Extract the [X, Y] coordinate from the center of the cell holding the provided text.  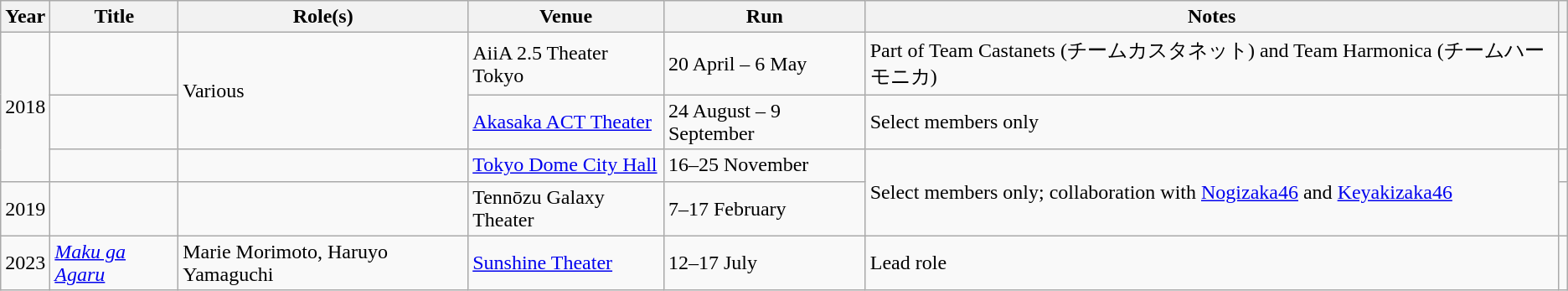
7–17 February [764, 208]
Lead role [1211, 263]
Year [25, 17]
Maku ga Agaru [114, 263]
Tokyo Dome City Hall [566, 165]
Marie Morimoto, Haruyo Yamaguchi [323, 263]
Select members only; collaboration with Nogizaka46 and Keyakizaka46 [1211, 193]
24 August – 9 September [764, 122]
2018 [25, 107]
Various [323, 91]
Run [764, 17]
Part of Team Castanets (チームカスタネット) and Team Harmonica (チームハーモニカ) [1211, 64]
Tennōzu Galaxy Theater [566, 208]
Role(s) [323, 17]
16–25 November [764, 165]
Notes [1211, 17]
2023 [25, 263]
Venue [566, 17]
Select members only [1211, 122]
20 April – 6 May [764, 64]
Akasaka ACT Theater [566, 122]
Title [114, 17]
12–17 July [764, 263]
AiiA 2.5 Theater Tokyo [566, 64]
Sunshine Theater [566, 263]
2019 [25, 208]
